From the cell containing the given text, extract its center point as [X, Y] coordinate. 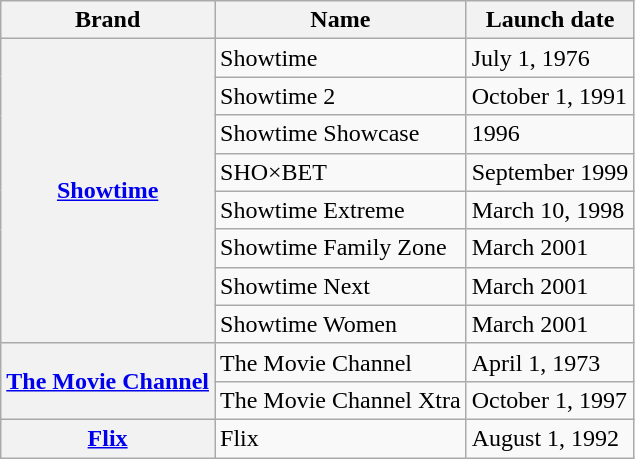
The Movie Channel Xtra [340, 400]
Showtime Women [340, 324]
October 1, 1991 [550, 96]
Launch date [550, 20]
Name [340, 20]
Showtime Showcase [340, 134]
Showtime Next [340, 286]
July 1, 1976 [550, 58]
Showtime Family Zone [340, 248]
Showtime 2 [340, 96]
SHO×BET [340, 172]
Brand [108, 20]
October 1, 1997 [550, 400]
1996 [550, 134]
September 1999 [550, 172]
March 10, 1998 [550, 210]
April 1, 1973 [550, 362]
Showtime Extreme [340, 210]
August 1, 1992 [550, 438]
